Determine the [x, y] coordinate at the center of the cell enclosing the given text.  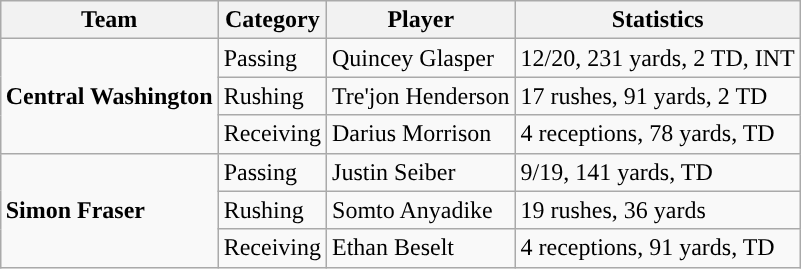
17 rushes, 91 yards, 2 TD [658, 96]
Team [109, 20]
9/19, 141 yards, TD [658, 172]
Quincey Glasper [421, 58]
Tre'jon Henderson [421, 96]
Central Washington [109, 96]
4 receptions, 78 yards, TD [658, 134]
Darius Morrison [421, 134]
Somto Anyadike [421, 210]
19 rushes, 36 yards [658, 210]
12/20, 231 yards, 2 TD, INT [658, 58]
Ethan Beselt [421, 248]
Justin Seiber [421, 172]
Category [272, 20]
Simon Fraser [109, 210]
Statistics [658, 20]
Player [421, 20]
4 receptions, 91 yards, TD [658, 248]
